Determine the (X, Y) coordinate at the center of the cell enclosing the given text.  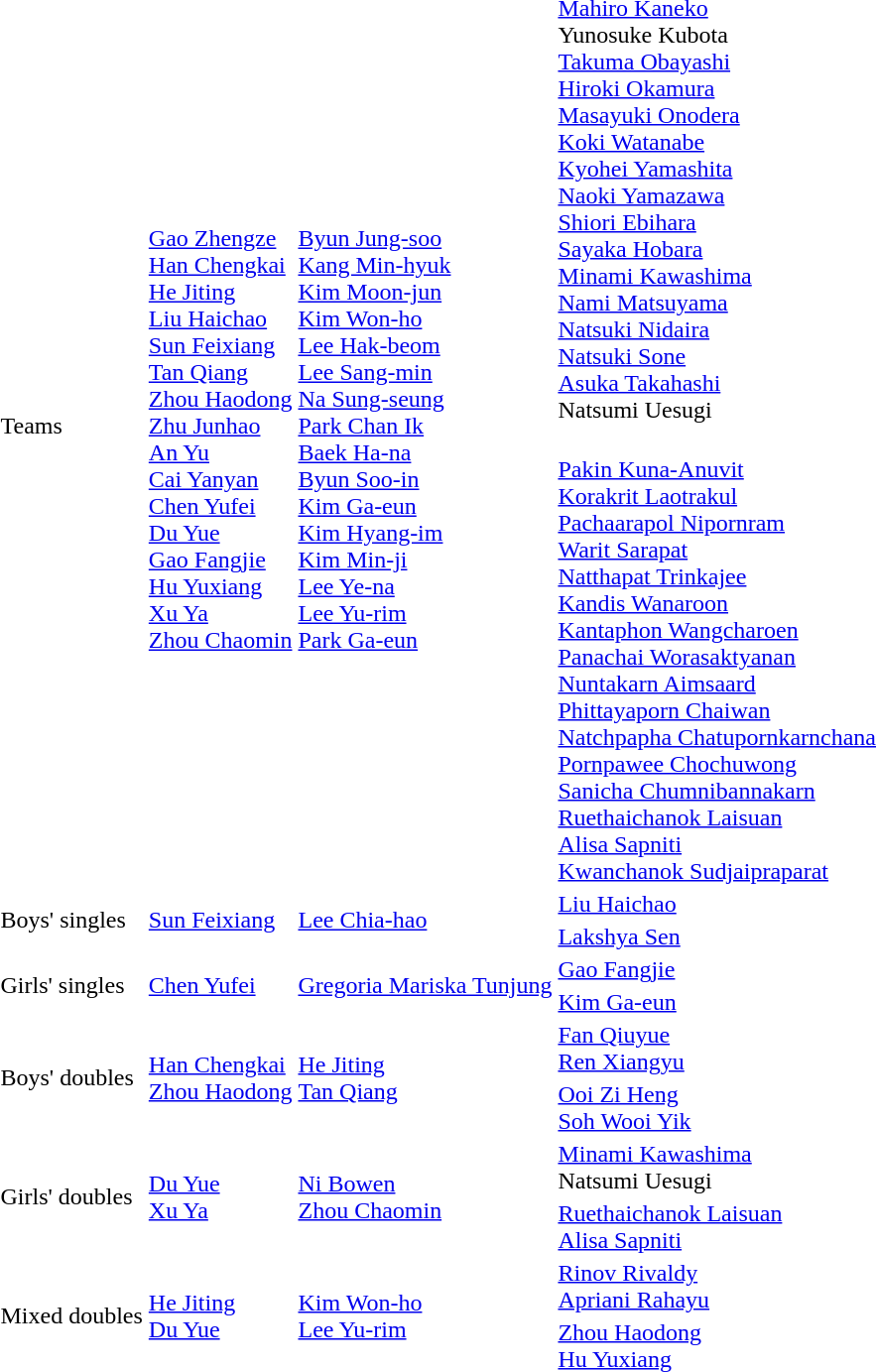
Lee Chia-hao (425, 921)
Ni Bowen Zhou Chaomin (425, 1196)
He Jiting Tan Qiang (425, 1077)
Han Chengkai Zhou Haodong (220, 1077)
Sun Feixiang (220, 921)
Chen Yufei (220, 986)
Du Yue Xu Ya (220, 1196)
Gregoria Mariska Tunjung (425, 986)
